Capture the cell that displays the provided text and extract its [X, Y] central coordinate. 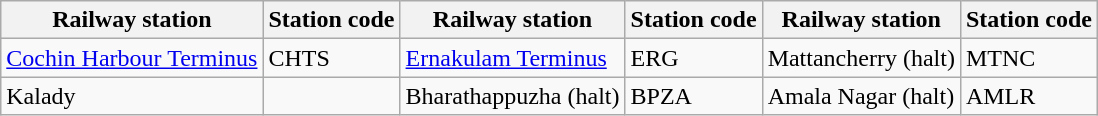
ERG [694, 58]
Bharathappuzha (halt) [512, 96]
CHTS [332, 58]
Ernakulam Terminus [512, 58]
MTNC [1028, 58]
Mattancherry (halt) [861, 58]
Amala Nagar (halt) [861, 96]
Cochin Harbour Terminus [132, 58]
AMLR [1028, 96]
BPZA [694, 96]
Kalady [132, 96]
